Identify which cell holds the provided text, then report its [X, Y] central coordinate. 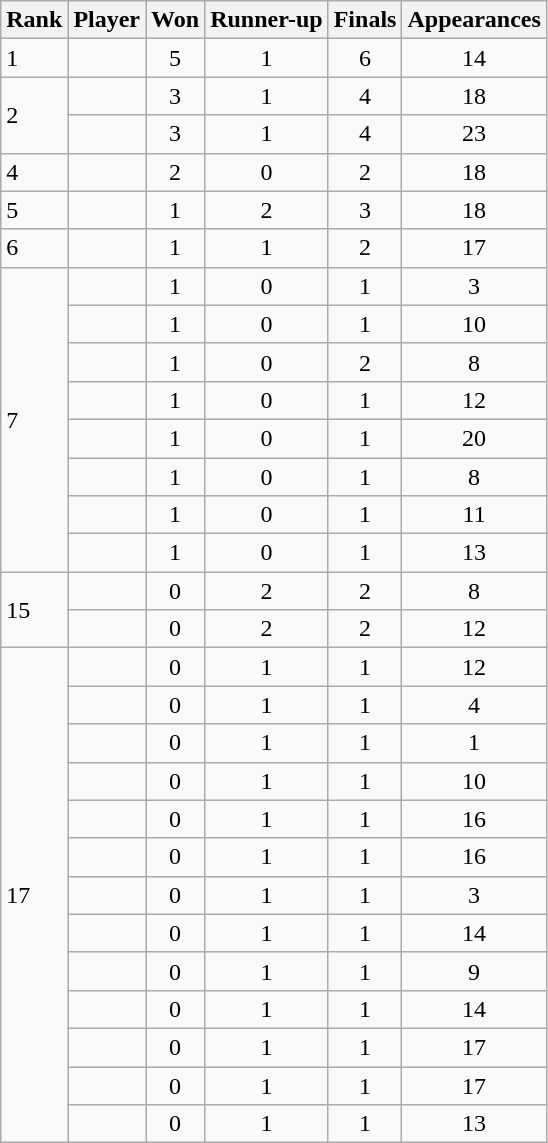
Appearances [474, 20]
Rank [34, 20]
15 [34, 610]
7 [34, 419]
Player [107, 20]
9 [474, 971]
20 [474, 438]
11 [474, 515]
23 [474, 134]
Runner-up [267, 20]
Won [176, 20]
Finals [365, 20]
